Find where the given text appears and provide that cell's center as [x, y] coordinate. 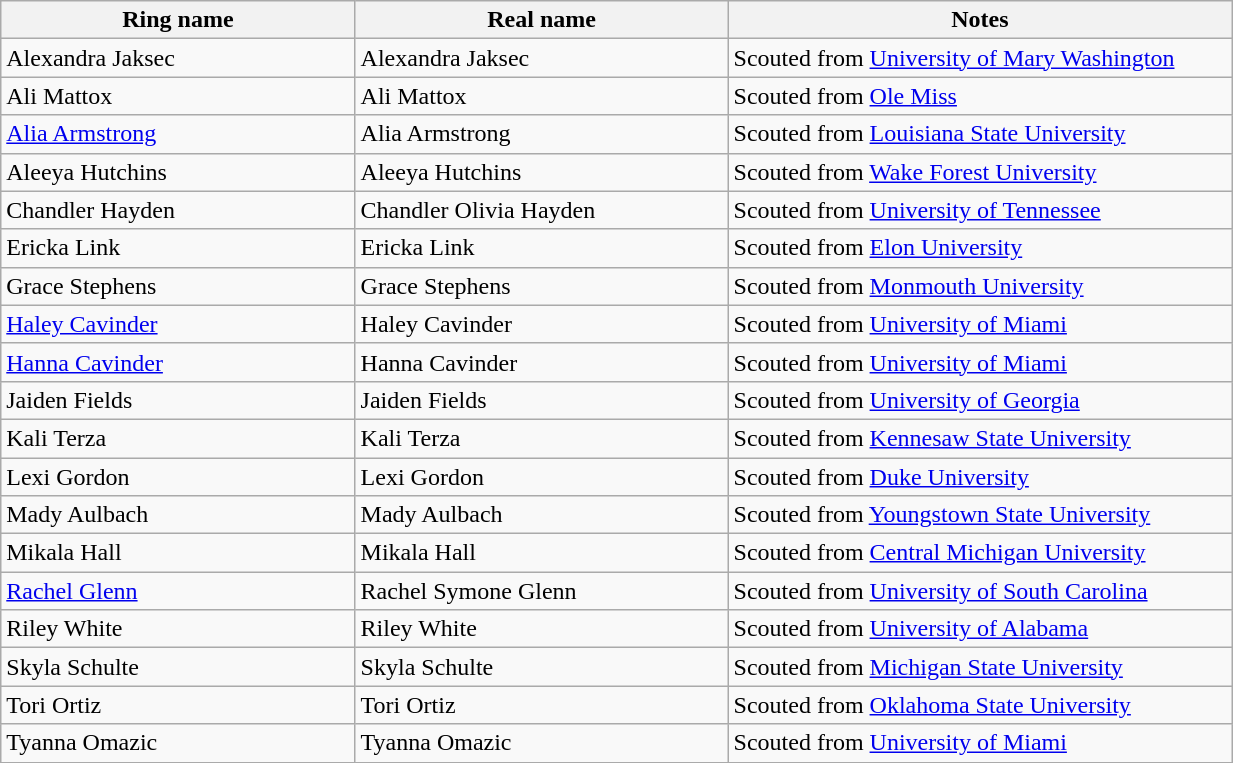
Chandler Hayden [178, 210]
Scouted from Kennesaw State University [980, 438]
Rachel Glenn [178, 591]
Scouted from University of Alabama [980, 629]
Scouted from Michigan State University [980, 667]
Scouted from Central Michigan University [980, 553]
Scouted from Monmouth University [980, 286]
Scouted from Elon University [980, 248]
Scouted from University of Mary Washington [980, 58]
Scouted from University of Georgia [980, 400]
Rachel Symone Glenn [542, 591]
Scouted from University of Tennessee [980, 210]
Scouted from Louisiana State University [980, 134]
Scouted from Ole Miss [980, 96]
Notes [980, 20]
Real name [542, 20]
Ring name [178, 20]
Scouted from University of South Carolina [980, 591]
Scouted from Duke University [980, 477]
Scouted from Oklahoma State University [980, 705]
Chandler Olivia Hayden [542, 210]
Scouted from Wake Forest University [980, 172]
Scouted from Youngstown State University [980, 515]
